Scan for the cell matching the given text and deliver its [X, Y] coordinate at center. 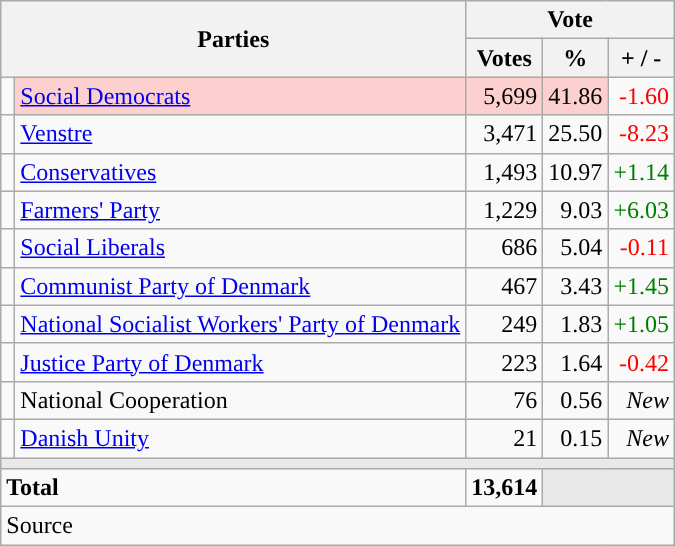
Parties [234, 39]
+1.05 [642, 324]
0.56 [576, 400]
National Cooperation [240, 400]
41.86 [576, 96]
Total [234, 488]
5,699 [504, 96]
5.04 [576, 248]
Conservatives [240, 172]
+6.03 [642, 210]
% [576, 58]
467 [504, 286]
Justice Party of Denmark [240, 362]
10.97 [576, 172]
13,614 [504, 488]
+1.45 [642, 286]
1,493 [504, 172]
3,471 [504, 134]
+ / - [642, 58]
25.50 [576, 134]
1.64 [576, 362]
-8.23 [642, 134]
Vote [570, 20]
-0.11 [642, 248]
76 [504, 400]
686 [504, 248]
1.83 [576, 324]
21 [504, 438]
9.03 [576, 210]
-0.42 [642, 362]
Danish Unity [240, 438]
Communist Party of Denmark [240, 286]
Venstre [240, 134]
Source [338, 526]
Social Liberals [240, 248]
1,229 [504, 210]
249 [504, 324]
-1.60 [642, 96]
Votes [504, 58]
+1.14 [642, 172]
3.43 [576, 286]
National Socialist Workers' Party of Denmark [240, 324]
Farmers' Party [240, 210]
0.15 [576, 438]
223 [504, 362]
Social Democrats [240, 96]
